From the cell containing the given text, extract its center point as (x, y) coordinate. 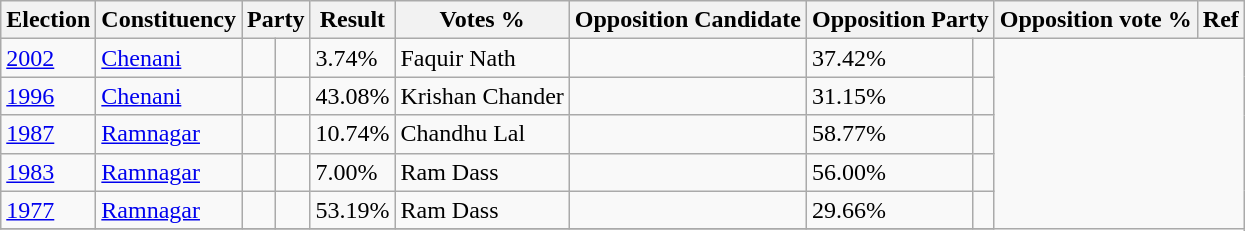
Ref (1220, 20)
Faquir Nath (482, 58)
Opposition Candidate (688, 20)
1983 (48, 172)
56.00% (889, 172)
7.00% (352, 172)
Opposition Party (900, 20)
29.66% (889, 210)
2002 (48, 58)
53.19% (352, 210)
1987 (48, 134)
Constituency (169, 20)
Chandhu Lal (482, 134)
3.74% (352, 58)
Party (276, 20)
43.08% (352, 96)
58.77% (889, 134)
37.42% (889, 58)
1977 (48, 210)
10.74% (352, 134)
31.15% (889, 96)
Krishan Chander (482, 96)
Votes % (482, 20)
Election (48, 20)
Opposition vote % (1096, 20)
1996 (48, 96)
Result (352, 20)
